For the text-containing cell, return its midpoint in (X, Y) coordinate format. 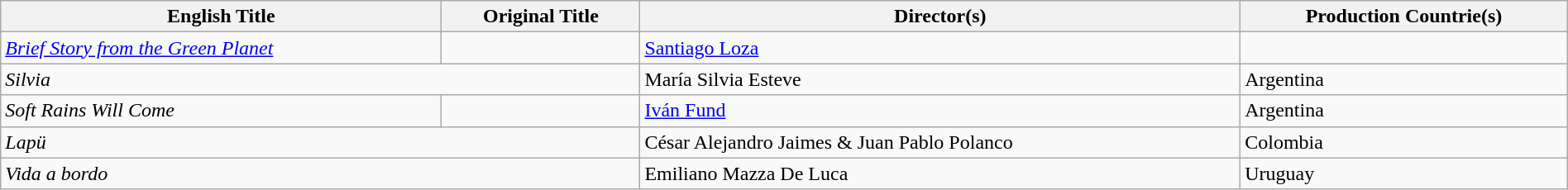
Silvia (321, 79)
María Silvia Esteve (940, 79)
Santiago Loza (940, 48)
Production Countrie(s) (1404, 17)
Iván Fund (940, 111)
English Title (222, 17)
Vida a bordo (321, 173)
César Alejandro Jaimes & Juan Pablo Polanco (940, 142)
Emiliano Mazza De Luca (940, 173)
Colombia (1404, 142)
Director(s) (940, 17)
Uruguay (1404, 173)
Brief Story from the Green Planet (222, 48)
Lapü (321, 142)
Soft Rains Will Come (222, 111)
Original Title (541, 17)
